Pinpoint the cell where the given text exists, returning its [x, y] midpoint coordinate. 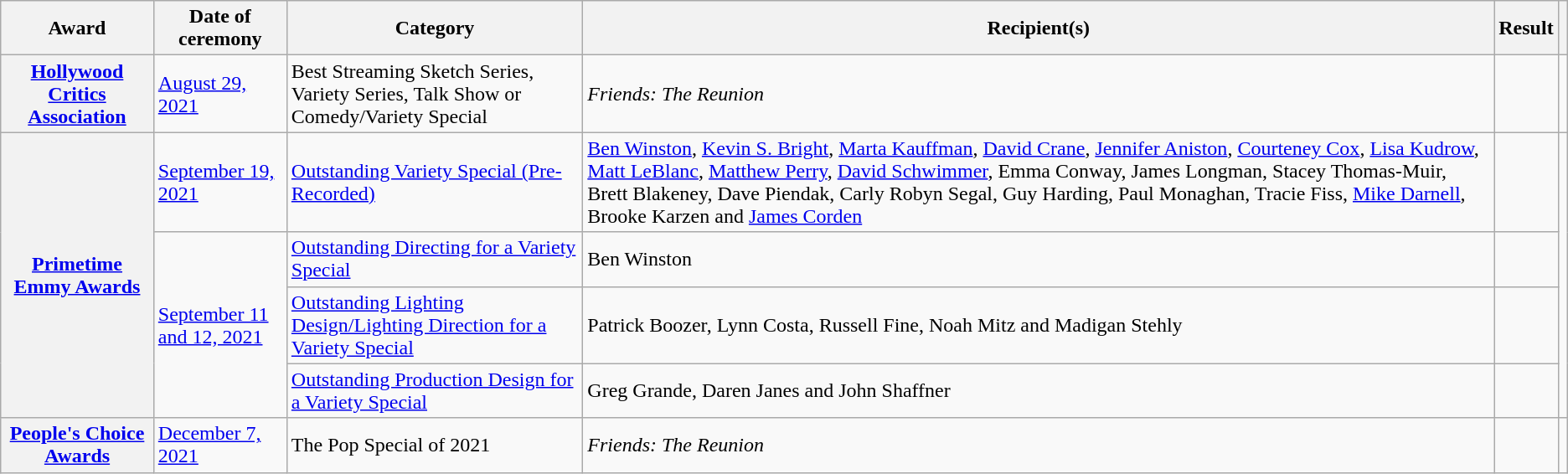
Outstanding Production Design for a Variety Special [434, 390]
Outstanding Variety Special (Pre-Recorded) [434, 183]
Patrick Boozer, Lynn Costa, Russell Fine, Noah Mitz and Madigan Stehly [1039, 325]
Primetime Emmy Awards [77, 275]
Date of ceremony [219, 28]
The Pop Special of 2021 [434, 446]
Award [77, 28]
Ben Winston [1039, 260]
People's Choice Awards [77, 446]
Hollywood Critics Association [77, 94]
September 19, 2021 [219, 183]
Greg Grande, Daren Janes and John Shaffner [1039, 390]
Recipient(s) [1039, 28]
Category [434, 28]
December 7, 2021 [219, 446]
September 11 and 12, 2021 [219, 325]
Best Streaming Sketch Series, Variety Series, Talk Show or Comedy/Variety Special [434, 94]
August 29, 2021 [219, 94]
Outstanding Lighting Design/Lighting Direction for a Variety Special [434, 325]
Outstanding Directing for a Variety Special [434, 260]
Result [1526, 28]
